Determine the (x, y) coordinate at the center of the cell enclosing the given text.  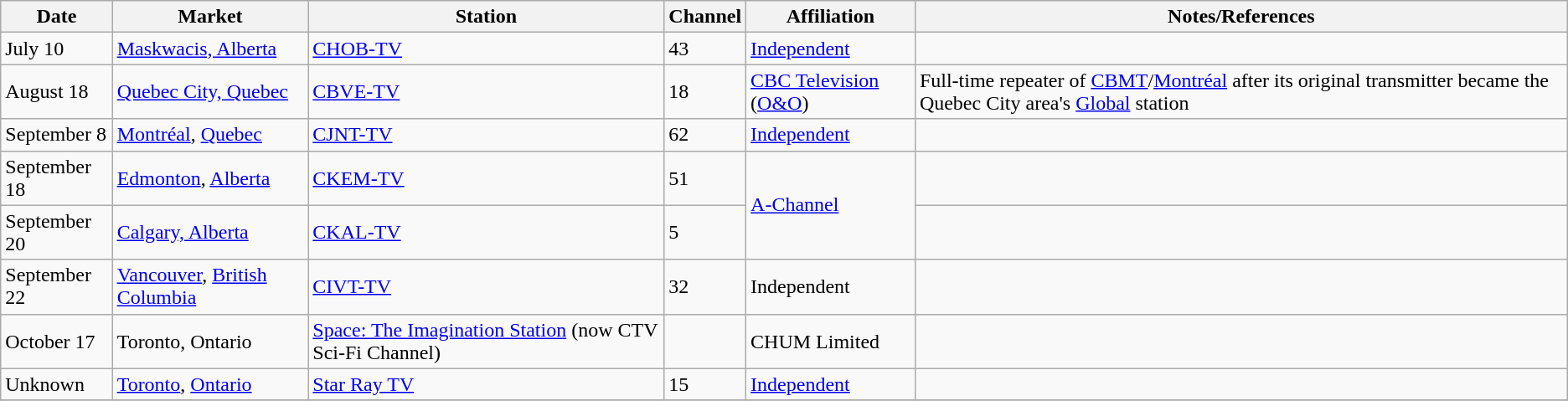
Market (210, 17)
Vancouver, British Columbia (210, 286)
Space: The Imagination Station (now CTV Sci-Fi Channel) (486, 342)
Montréal, Quebec (210, 135)
Star Ray TV (486, 384)
43 (705, 49)
15 (705, 384)
Edmonton, Alberta (210, 177)
32 (705, 286)
Station (486, 17)
Full-time repeater of CBMT/Montréal after its original transmitter became the Quebec City area's Global station (1241, 92)
September 20 (57, 233)
CKAL-TV (486, 233)
62 (705, 135)
5 (705, 233)
Unknown (57, 384)
CBVE-TV (486, 92)
Date (57, 17)
July 10 (57, 49)
August 18 (57, 92)
October 17 (57, 342)
September 8 (57, 135)
51 (705, 177)
CHOB-TV (486, 49)
CKEM-TV (486, 177)
A-Channel (831, 205)
Channel (705, 17)
September 18 (57, 177)
September 22 (57, 286)
Quebec City, Quebec (210, 92)
Affiliation (831, 17)
Notes/References (1241, 17)
Calgary, Alberta (210, 233)
CHUM Limited (831, 342)
Maskwacis, Alberta (210, 49)
CBC Television (O&O) (831, 92)
CIVT-TV (486, 286)
18 (705, 92)
CJNT-TV (486, 135)
